Detect which cell encompasses the target text, then output its (x, y) center coordinate. 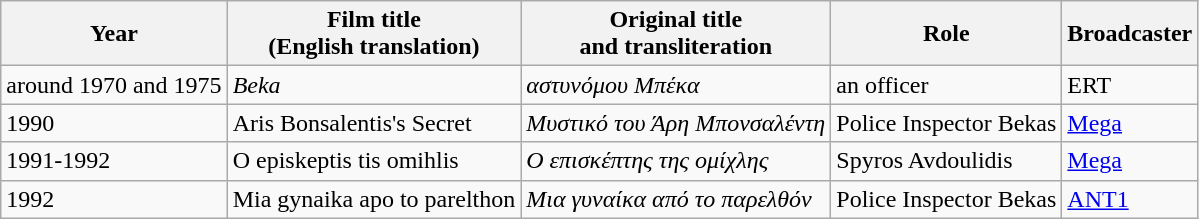
Μια γυναίκα από το παρελθόν (676, 199)
Ο επισκέπτης της ομίχλης (676, 161)
αστυνόμου Μπέκα (676, 85)
Film title(English translation) (374, 34)
1990 (114, 123)
an officer (946, 85)
ERT (1130, 85)
around 1970 and 1975 (114, 85)
Spyros Avdoulidis (946, 161)
1992 (114, 199)
Μυστικό του Άρη Μπονσαλέντη (676, 123)
Year (114, 34)
Mia gynaika apo to parelthon (374, 199)
Original titleand transliteration (676, 34)
1991-1992 (114, 161)
Beka (374, 85)
O episkeptis tis omihlis (374, 161)
Aris Bonsalentis's Secret (374, 123)
Role (946, 34)
Broadcaster (1130, 34)
ANT1 (1130, 199)
